Return (x, y) of the center of cell containing provided text 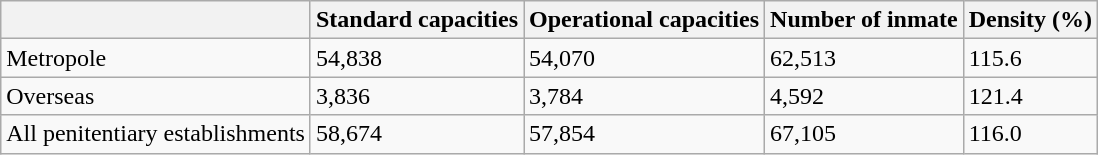
116.0 (1030, 134)
54,838 (416, 58)
62,513 (864, 58)
All penitentiary establishments (156, 134)
115.6 (1030, 58)
Operational capacities (644, 20)
4,592 (864, 96)
58,674 (416, 134)
3,784 (644, 96)
3,836 (416, 96)
54,070 (644, 58)
Number of inmate (864, 20)
Standard capacities (416, 20)
67,105 (864, 134)
57,854 (644, 134)
Density (%) (1030, 20)
Metropole (156, 58)
121.4 (1030, 96)
Overseas (156, 96)
